For the text-containing cell, return its midpoint in (X, Y) coordinate format. 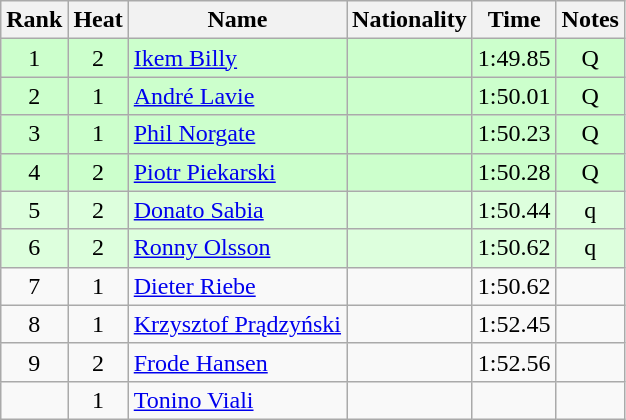
Name (237, 20)
1:50.23 (514, 134)
9 (34, 362)
Tonino Viali (237, 400)
Phil Norgate (237, 134)
1:50.01 (514, 96)
4 (34, 172)
7 (34, 286)
Time (514, 20)
1:50.28 (514, 172)
Frode Hansen (237, 362)
Ikem Billy (237, 58)
3 (34, 134)
8 (34, 324)
1:52.45 (514, 324)
Rank (34, 20)
Notes (590, 20)
5 (34, 210)
Ronny Olsson (237, 248)
Krzysztof Prądzyński (237, 324)
1:50.44 (514, 210)
Nationality (410, 20)
Donato Sabia (237, 210)
6 (34, 248)
1:49.85 (514, 58)
1:52.56 (514, 362)
Heat (98, 20)
André Lavie (237, 96)
Dieter Riebe (237, 286)
Piotr Piekarski (237, 172)
